Pinpoint the cell where the given text exists, returning its (x, y) midpoint coordinate. 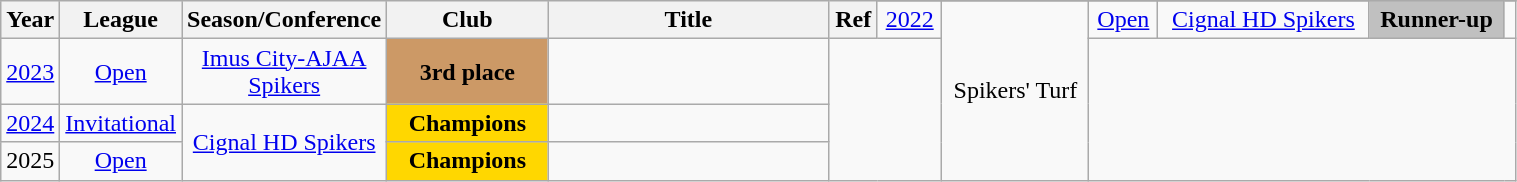
Title (688, 20)
Club (468, 20)
2023 (30, 72)
League (121, 20)
2025 (30, 161)
Ref (854, 20)
Imus City-AJAA Spikers (284, 72)
Season/Conference (284, 20)
Spikers' Turf (1016, 90)
Year (30, 20)
2024 (30, 123)
2022 (909, 20)
3rd place (468, 72)
Invitational (121, 123)
Runner-up (1436, 20)
